Locate the cell with the specified text and output its (x, y) center coordinate. 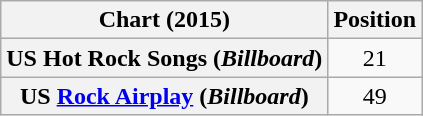
Chart (2015) (164, 20)
21 (375, 58)
49 (375, 96)
US Rock Airplay (Billboard) (164, 96)
US Hot Rock Songs (Billboard) (164, 58)
Position (375, 20)
